Detect which cell encompasses the target text, then output its [x, y] center coordinate. 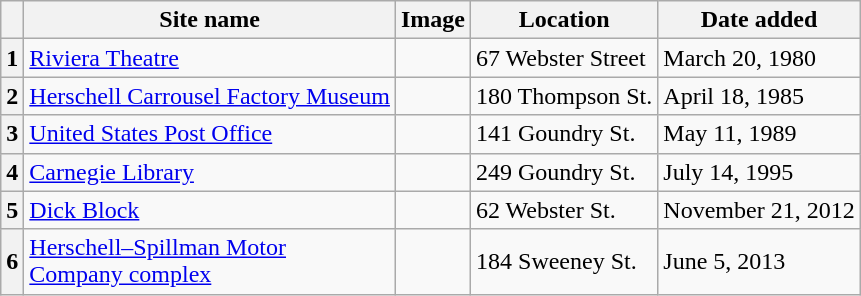
184 Sweeney St. [564, 262]
July 14, 1995 [759, 172]
Herschell Carrousel Factory Museum [210, 96]
Carnegie Library [210, 172]
Dick Block [210, 210]
November 21, 2012 [759, 210]
67 Webster Street [564, 58]
Date added [759, 20]
3 [12, 134]
1 [12, 58]
March 20, 1980 [759, 58]
6 [12, 262]
Riviera Theatre [210, 58]
2 [12, 96]
United States Post Office [210, 134]
62 Webster St. [564, 210]
June 5, 2013 [759, 262]
5 [12, 210]
Location [564, 20]
4 [12, 172]
April 18, 1985 [759, 96]
Image [432, 20]
180 Thompson St. [564, 96]
Herschell–Spillman Motor Company complex [210, 262]
141 Goundry St. [564, 134]
Site name [210, 20]
May 11, 1989 [759, 134]
249 Goundry St. [564, 172]
